Output the [x, y] coordinate of the center of the cell containing the given text.  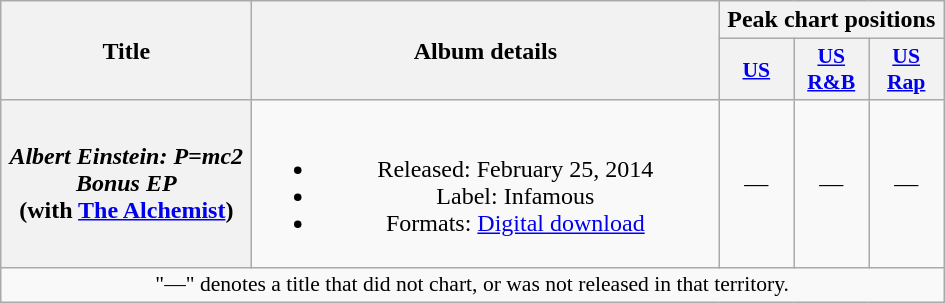
"—" denotes a title that did not chart, or was not released in that territory. [472, 285]
Title [126, 50]
Album details [486, 50]
USRap [906, 70]
US R&B [832, 70]
Released: February 25, 2014Label: InfamousFormats: Digital download [486, 184]
Peak chart positions [832, 20]
US [756, 70]
Albert Einstein: P=mc2 Bonus EP(with The Alchemist) [126, 184]
